Provide the (x, y) coordinate of the cell's center where the given text is located.  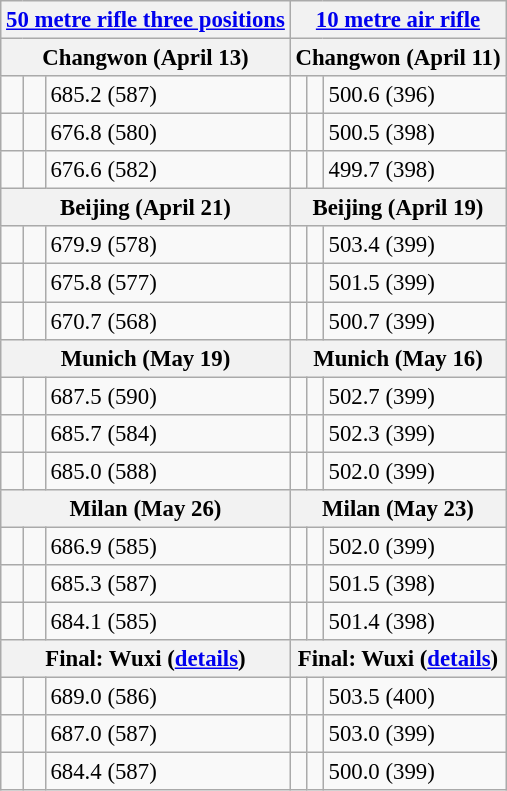
500.7 (399) (414, 321)
502.3 (399) (414, 433)
Changwon (April 13) (146, 58)
679.9 (578) (168, 245)
Munich (May 16) (398, 358)
676.6 (582) (168, 170)
500.5 (398) (414, 133)
501.4 (398) (414, 621)
686.9 (585) (168, 546)
501.5 (398) (414, 584)
500.6 (396) (414, 95)
503.5 (400) (414, 697)
675.8 (577) (168, 283)
685.2 (587) (168, 95)
684.4 (587) (168, 772)
Munich (May 19) (146, 358)
676.8 (580) (168, 133)
50 metre rifle three positions (146, 20)
Beijing (April 21) (146, 208)
687.0 (587) (168, 734)
Changwon (April 11) (398, 58)
685.7 (584) (168, 433)
499.7 (398) (414, 170)
503.4 (399) (414, 245)
501.5 (399) (414, 283)
685.3 (587) (168, 584)
10 metre air rifle (398, 20)
687.5 (590) (168, 396)
500.0 (399) (414, 772)
503.0 (399) (414, 734)
Milan (May 23) (398, 509)
Milan (May 26) (146, 509)
689.0 (586) (168, 697)
670.7 (568) (168, 321)
685.0 (588) (168, 471)
Beijing (April 19) (398, 208)
684.1 (585) (168, 621)
502.7 (399) (414, 396)
